For the text-containing cell, return its midpoint in (x, y) coordinate format. 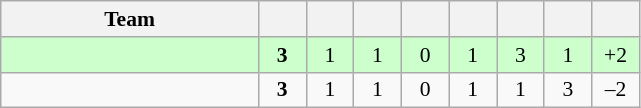
+2 (616, 55)
Team (130, 19)
–2 (616, 90)
